Capture the cell that displays the provided text and extract its [X, Y] central coordinate. 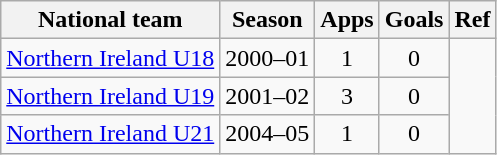
Goals [414, 20]
Ref [472, 20]
3 [347, 96]
Northern Ireland U18 [110, 58]
Northern Ireland U19 [110, 96]
2000–01 [268, 58]
National team [110, 20]
2004–05 [268, 134]
Northern Ireland U21 [110, 134]
2001–02 [268, 96]
Season [268, 20]
Apps [347, 20]
